For the text-containing cell, return its midpoint in [x, y] coordinate format. 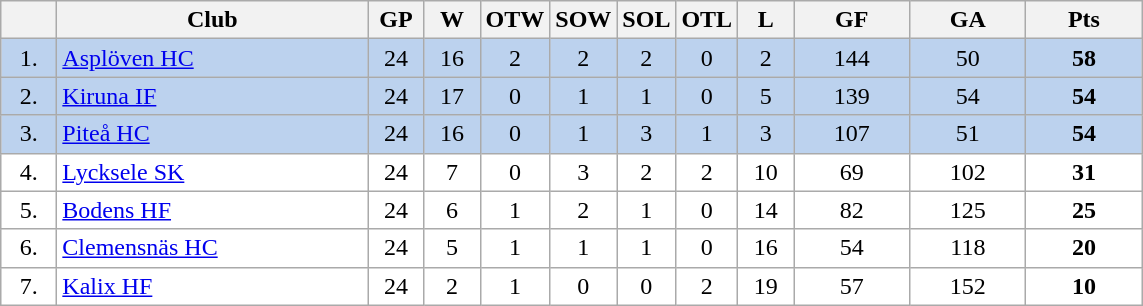
OTL [707, 20]
57 [852, 286]
7. [29, 286]
82 [852, 210]
Lycksele SK [212, 172]
Piteå HC [212, 134]
Bodens HF [212, 210]
118 [968, 248]
17 [452, 96]
Clemensnäs HC [212, 248]
Pts [1084, 20]
6 [452, 210]
50 [968, 58]
102 [968, 172]
GP [396, 20]
L [766, 20]
OTW [515, 20]
6. [29, 248]
69 [852, 172]
125 [968, 210]
GF [852, 20]
20 [1084, 248]
Asplöven HC [212, 58]
2. [29, 96]
GA [968, 20]
139 [852, 96]
4. [29, 172]
W [452, 20]
Kalix HF [212, 286]
5. [29, 210]
14 [766, 210]
58 [1084, 58]
7 [452, 172]
Club [212, 20]
31 [1084, 172]
1. [29, 58]
107 [852, 134]
3. [29, 134]
SOL [646, 20]
SOW [584, 20]
19 [766, 286]
152 [968, 286]
Kiruna IF [212, 96]
25 [1084, 210]
51 [968, 134]
144 [852, 58]
